Return the [x, y] coordinate for the center point of the cell that contains the specified text.  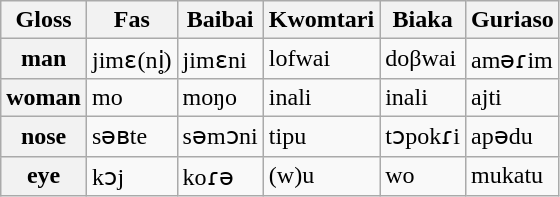
mo [132, 97]
Fas [132, 20]
apədu [513, 136]
mukatu [513, 176]
Kwomtari [321, 20]
nose [44, 136]
lofwai [321, 59]
(w)u [321, 176]
tɔpokɾi [423, 136]
moŋo [220, 97]
man [44, 59]
Baibai [220, 20]
səmɔni [220, 136]
Gloss [44, 20]
jimɛni [220, 59]
tipu [321, 136]
ajti [513, 97]
jimɛ(ni̥) [132, 59]
Guriaso [513, 20]
kɔj [132, 176]
səʙte [132, 136]
aməɾim [513, 59]
eye [44, 176]
koɾə [220, 176]
doβwai [423, 59]
Biaka [423, 20]
wo [423, 176]
woman [44, 97]
